From the cell containing the given text, extract its center point as (X, Y) coordinate. 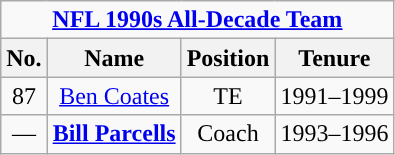
Coach (228, 134)
Bill Parcells (114, 134)
NFL 1990s All-Decade Team (198, 20)
Tenure (334, 58)
No. (24, 58)
Position (228, 58)
— (24, 134)
1993–1996 (334, 134)
Ben Coates (114, 96)
1991–1999 (334, 96)
TE (228, 96)
Name (114, 58)
87 (24, 96)
